Extract the [X, Y] coordinate from the center of the cell holding the provided text.  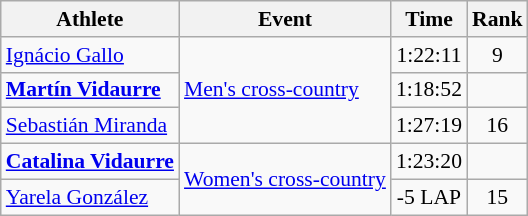
Sebastián Miranda [90, 126]
Event [285, 19]
Athlete [90, 19]
Women's cross-country [285, 180]
1:27:19 [429, 126]
1:18:52 [429, 90]
-5 LAP [429, 197]
Catalina Vidaurre [90, 162]
Martín Vidaurre [90, 90]
9 [498, 55]
Yarela González [90, 197]
Men's cross-country [285, 90]
1:22:11 [429, 55]
Ignácio Gallo [90, 55]
16 [498, 126]
1:23:20 [429, 162]
15 [498, 197]
Rank [498, 19]
Time [429, 19]
